Return (X, Y) of the center of cell containing provided text 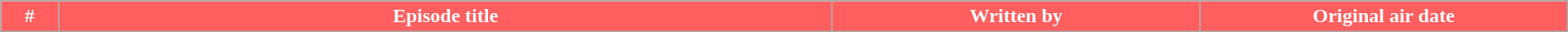
Original air date (1384, 16)
Written by (1016, 16)
Episode title (446, 16)
# (30, 16)
